Return [X, Y] of the center of cell containing provided text 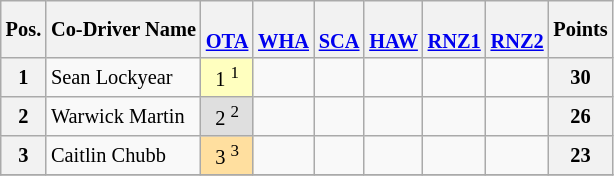
26 [581, 116]
Warwick Martin [124, 116]
1 1 [227, 78]
30 [581, 78]
3 [24, 156]
2 2 [227, 116]
RNZ2 [518, 29]
OTA [227, 29]
2 [24, 116]
HAW [393, 29]
23 [581, 156]
3 3 [227, 156]
Sean Lockyear [124, 78]
Pos. [24, 29]
Points [581, 29]
Co-Driver Name [124, 29]
1 [24, 78]
WHA [284, 29]
SCA [339, 29]
Caitlin Chubb [124, 156]
RNZ1 [454, 29]
